Find where the given text appears and provide that cell's center as [X, Y] coordinate. 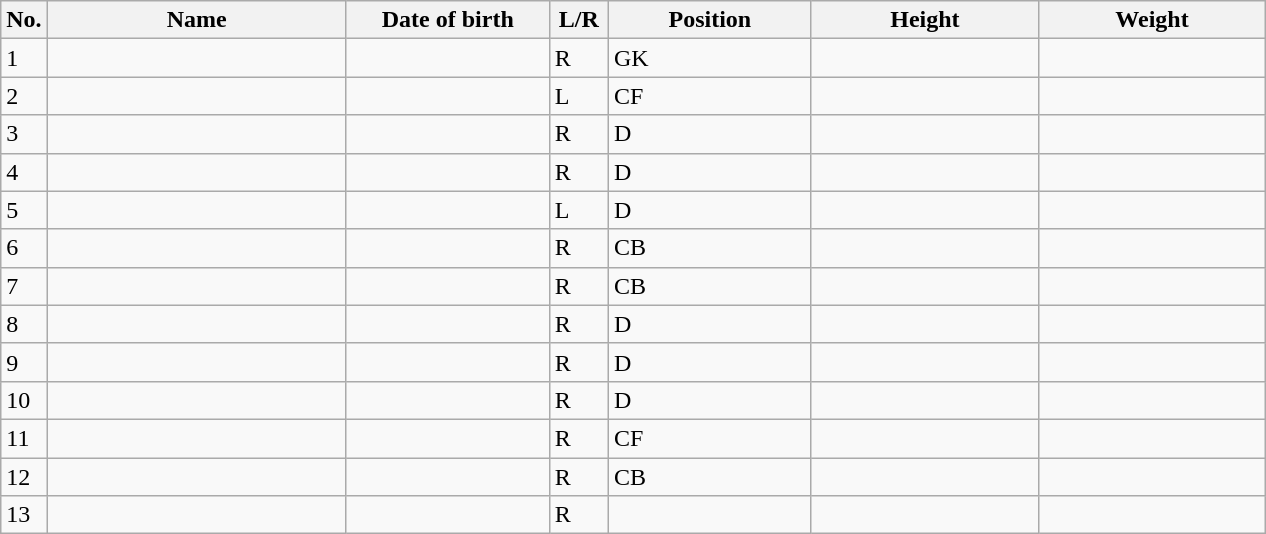
Height [924, 20]
GK [710, 58]
11 [24, 438]
6 [24, 248]
Weight [1152, 20]
12 [24, 477]
No. [24, 20]
1 [24, 58]
Date of birth [448, 20]
3 [24, 134]
10 [24, 400]
Position [710, 20]
Name [196, 20]
13 [24, 515]
L/R [578, 20]
4 [24, 172]
5 [24, 210]
9 [24, 362]
2 [24, 96]
7 [24, 286]
8 [24, 324]
